Detect which cell encompasses the target text, then output its (X, Y) center coordinate. 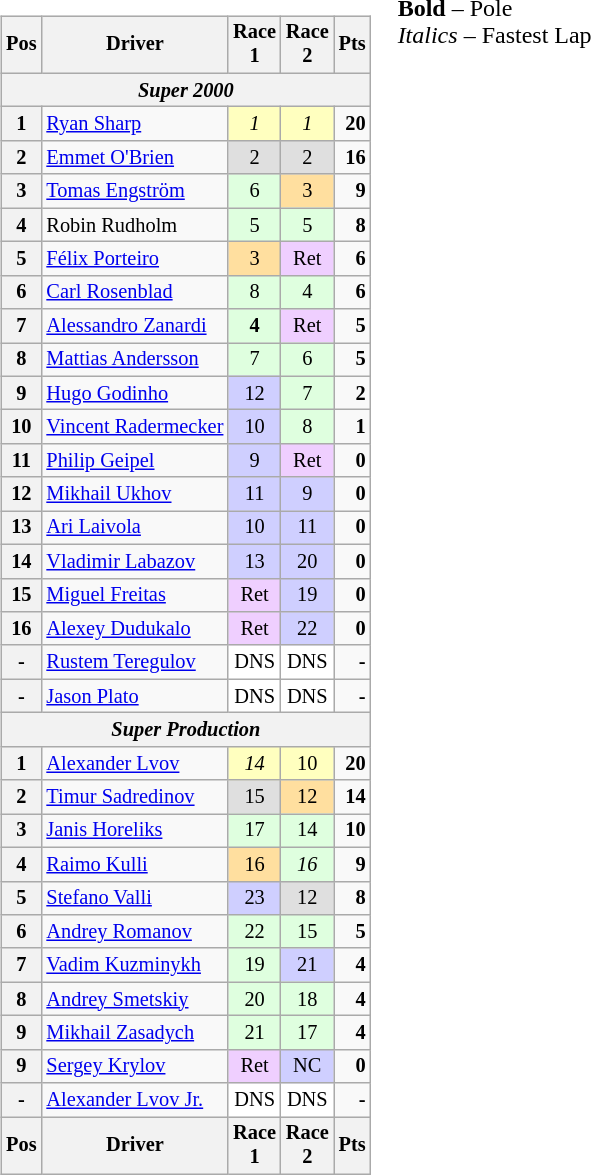
Mikhail Zasadych (134, 1033)
Vincent Radermecker (134, 427)
Sergey Krylov (134, 1066)
Tomas Engström (134, 191)
Félix Porteiro (134, 259)
NC (308, 1066)
23 (254, 898)
Janis Horeliks (134, 831)
Jason Plato (134, 696)
Mikhail Ukhov (134, 494)
Alexander Lvov Jr. (134, 1100)
Andrey Romanov (134, 932)
Alexander Lvov (134, 763)
Super Production (186, 730)
Ari Laivola (134, 528)
Super 2000 (186, 90)
Vadim Kuzminykh (134, 965)
Ryan Sharp (134, 124)
Mattias Andersson (134, 360)
Raimo Kulli (134, 864)
Stefano Valli (134, 898)
Emmet O'Brien (134, 158)
Alexey Dudukalo (134, 629)
Timur Sadredinov (134, 797)
Miguel Freitas (134, 595)
Philip Geipel (134, 461)
Andrey Smetskiy (134, 999)
Rustem Teregulov (134, 662)
Hugo Godinho (134, 393)
Alessandro Zanardi (134, 326)
18 (308, 999)
Carl Rosenblad (134, 292)
Robin Rudholm (134, 225)
Vladimir Labazov (134, 561)
